Determine the (x, y) coordinate at the center of the cell enclosing the given text.  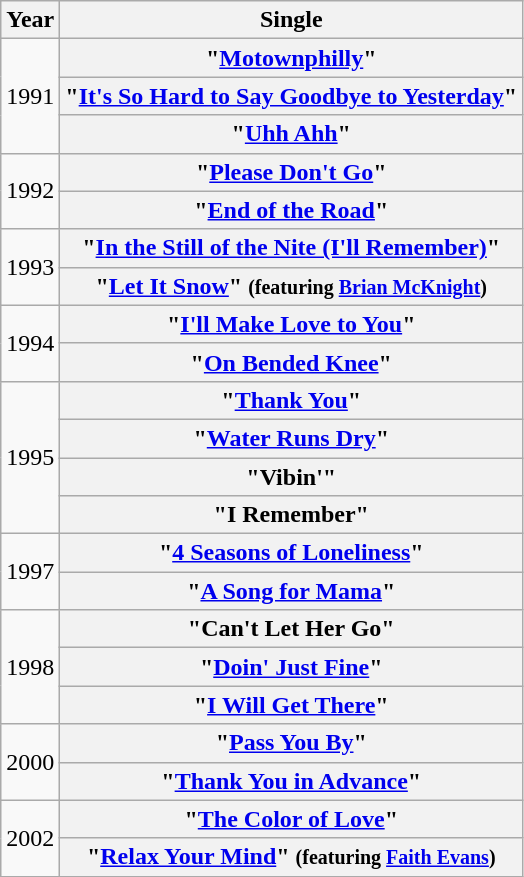
"The Color of Love" (292, 819)
Single (292, 20)
"Doin' Just Fine" (292, 667)
1992 (30, 191)
1994 (30, 343)
"Vibin'" (292, 477)
"Uhh Ahh" (292, 134)
"Motownphilly" (292, 58)
"Pass You By" (292, 743)
"End of the Road" (292, 210)
2002 (30, 838)
2000 (30, 762)
Year (30, 20)
"Thank You" (292, 400)
1997 (30, 572)
1998 (30, 667)
"I'll Make Love to You" (292, 324)
"Relax Your Mind" (featuring Faith Evans) (292, 857)
"I Will Get There" (292, 705)
1991 (30, 96)
"Let It Snow" (featuring Brian McKnight) (292, 286)
"Thank You in Advance" (292, 781)
"Water Runs Dry" (292, 438)
"On Bended Knee" (292, 362)
1995 (30, 457)
"In the Still of the Nite (I'll Remember)" (292, 248)
"I Remember" (292, 515)
"Please Don't Go" (292, 172)
"Can't Let Her Go" (292, 629)
"A Song for Mama" (292, 591)
"4 Seasons of Loneliness" (292, 553)
"It's So Hard to Say Goodbye to Yesterday" (292, 96)
1993 (30, 267)
